Scan for the cell matching the given text and deliver its [X, Y] coordinate at center. 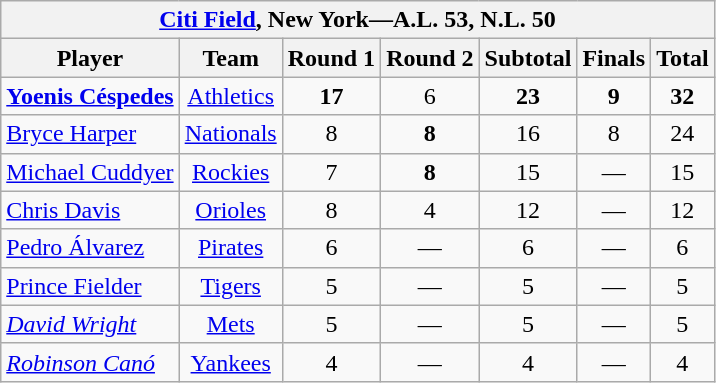
Bryce Harper [90, 134]
16 [528, 134]
Round 2 [430, 58]
Subtotal [528, 58]
Citi Field, New York—A.L. 53, N.L. 50 [358, 20]
Round 1 [331, 58]
24 [683, 134]
Team [230, 58]
17 [331, 96]
Total [683, 58]
Prince Fielder [90, 286]
Player [90, 58]
Pirates [230, 248]
Finals [614, 58]
7 [331, 172]
Yoenis Céspedes [90, 96]
Chris Davis [90, 210]
23 [528, 96]
Nationals [230, 134]
9 [614, 96]
Athletics [230, 96]
Michael Cuddyer [90, 172]
Orioles [230, 210]
David Wright [90, 324]
Tigers [230, 286]
Rockies [230, 172]
Mets [230, 324]
Robinson Canó [90, 362]
32 [683, 96]
Pedro Álvarez [90, 248]
Yankees [230, 362]
